Search for the cell housing the specified text and yield its [x, y] center coordinate. 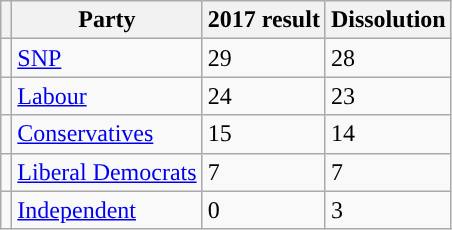
Independent [107, 210]
28 [388, 58]
Party [107, 20]
0 [264, 210]
14 [388, 134]
2017 result [264, 20]
3 [388, 210]
15 [264, 134]
29 [264, 58]
23 [388, 96]
SNP [107, 58]
Dissolution [388, 20]
24 [264, 96]
Liberal Democrats [107, 172]
Conservatives [107, 134]
Labour [107, 96]
